Provide the [x, y] coordinate of the cell's center where the given text is located.  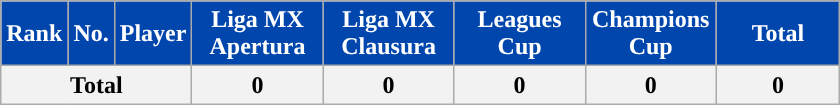
No. [91, 34]
Player [153, 34]
Liga MX Clausura [388, 34]
Rank [34, 34]
Leagues Cup [520, 34]
Liga MX Apertura [258, 34]
Champions Cup [650, 34]
